Identify which cell holds the provided text, then report its [X, Y] central coordinate. 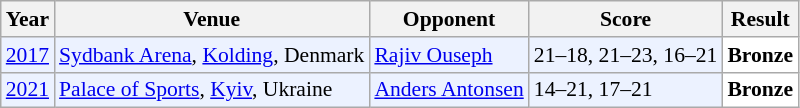
Score [626, 19]
Year [28, 19]
Rajiv Ouseph [448, 55]
2021 [28, 90]
21–18, 21–23, 16–21 [626, 55]
Anders Antonsen [448, 90]
Sydbank Arena, Kolding, Denmark [212, 55]
Opponent [448, 19]
14–21, 17–21 [626, 90]
Result [760, 19]
Palace of Sports, Kyiv, Ukraine [212, 90]
2017 [28, 55]
Venue [212, 19]
